Capture the cell that displays the provided text and extract its [X, Y] central coordinate. 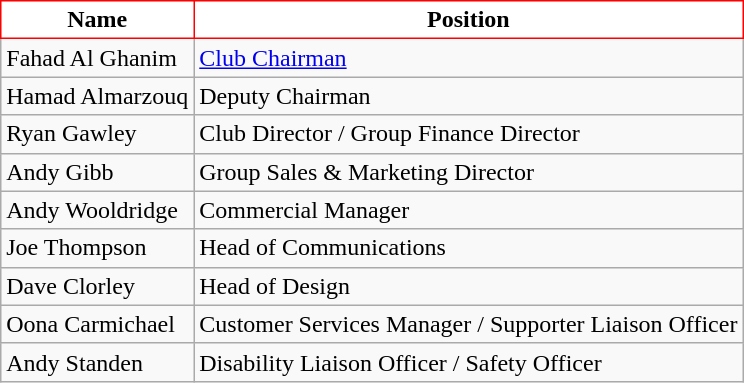
Oona Carmichael [98, 324]
Andy Wooldridge [98, 210]
Disability Liaison Officer / Safety Officer [468, 362]
Dave Clorley [98, 286]
Hamad Almarzouq [98, 96]
Group Sales & Marketing Director [468, 172]
Andy Gibb [98, 172]
Position [468, 20]
Commercial Manager [468, 210]
Club Director / Group Finance Director [468, 134]
Name [98, 20]
Fahad Al Ghanim [98, 58]
Head of Communications [468, 248]
Customer Services Manager / Supporter Liaison Officer [468, 324]
Andy Standen [98, 362]
Head of Design [468, 286]
Ryan Gawley [98, 134]
Joe Thompson [98, 248]
Club Chairman [468, 58]
Deputy Chairman [468, 96]
